Scan for the cell matching the given text and deliver its [x, y] coordinate at center. 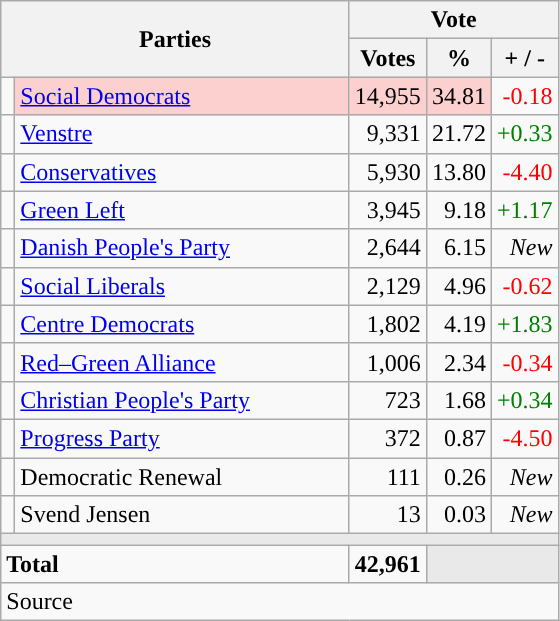
13.80 [458, 172]
+1.17 [524, 210]
Social Democrats [182, 96]
4.96 [458, 286]
723 [388, 400]
% [458, 58]
Green Left [182, 210]
4.19 [458, 324]
34.81 [458, 96]
Conservatives [182, 172]
21.72 [458, 134]
6.15 [458, 248]
2,129 [388, 286]
Source [280, 602]
Svend Jensen [182, 515]
2.34 [458, 362]
Total [176, 564]
1,802 [388, 324]
+1.83 [524, 324]
5,930 [388, 172]
Centre Democrats [182, 324]
-4.50 [524, 438]
372 [388, 438]
0.03 [458, 515]
-0.34 [524, 362]
-0.62 [524, 286]
14,955 [388, 96]
13 [388, 515]
Progress Party [182, 438]
-0.18 [524, 96]
0.26 [458, 477]
Venstre [182, 134]
Social Liberals [182, 286]
111 [388, 477]
Christian People's Party [182, 400]
3,945 [388, 210]
9.18 [458, 210]
+ / - [524, 58]
Democratic Renewal [182, 477]
Votes [388, 58]
+0.34 [524, 400]
Vote [454, 20]
0.87 [458, 438]
-4.40 [524, 172]
42,961 [388, 564]
Red–Green Alliance [182, 362]
+0.33 [524, 134]
9,331 [388, 134]
1.68 [458, 400]
2,644 [388, 248]
Parties [176, 39]
Danish People's Party [182, 248]
1,006 [388, 362]
